Scan for the cell matching the given text and deliver its [X, Y] coordinate at center. 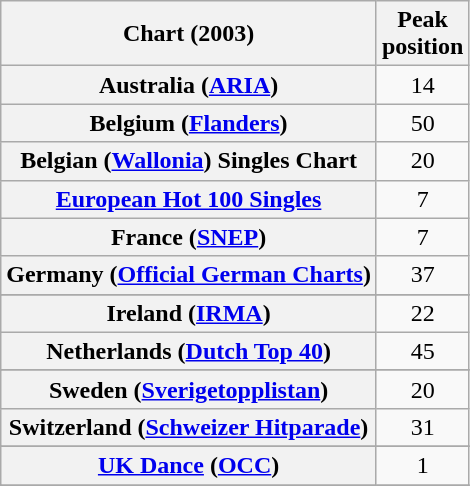
22 [422, 313]
Peak position [422, 34]
France (SNEP) [189, 237]
50 [422, 123]
37 [422, 275]
1 [422, 465]
Switzerland (Schweizer Hitparade) [189, 427]
Ireland (IRMA) [189, 313]
31 [422, 427]
Sweden (Sverigetopplistan) [189, 389]
45 [422, 351]
UK Dance (OCC) [189, 465]
Australia (ARIA) [189, 85]
Belgian (Wallonia) Singles Chart [189, 161]
Germany (Official German Charts) [189, 275]
Chart (2003) [189, 34]
14 [422, 85]
Belgium (Flanders) [189, 123]
Netherlands (Dutch Top 40) [189, 351]
European Hot 100 Singles [189, 199]
